Capture the cell that displays the provided text and extract its [x, y] central coordinate. 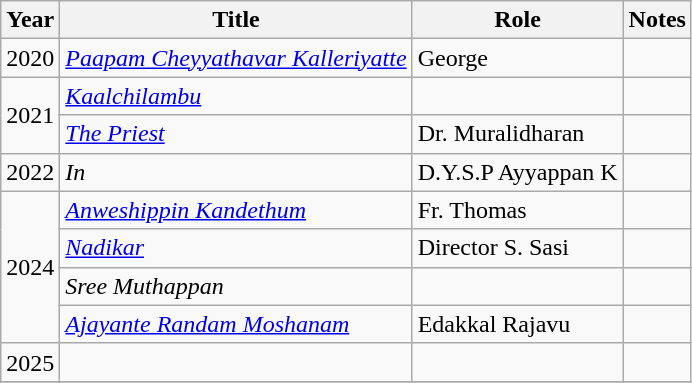
Sree Muthappan [236, 286]
The Priest [236, 134]
Title [236, 20]
Notes [657, 20]
In [236, 172]
Ajayante Randam Moshanam [236, 324]
Anweshippin Kandethum [236, 210]
George [518, 58]
Kaalchilambu [236, 96]
Nadikar [236, 248]
Year [30, 20]
Paapam Cheyyathavar Kalleriyatte [236, 58]
2024 [30, 267]
Role [518, 20]
Dr. Muralidharan [518, 134]
2022 [30, 172]
D.Y.S.P Ayyappan K [518, 172]
Fr. Thomas [518, 210]
2021 [30, 115]
2025 [30, 362]
2020 [30, 58]
Edakkal Rajavu [518, 324]
Director S. Sasi [518, 248]
